Determine the [X, Y] coordinate at the center of the cell enclosing the given text.  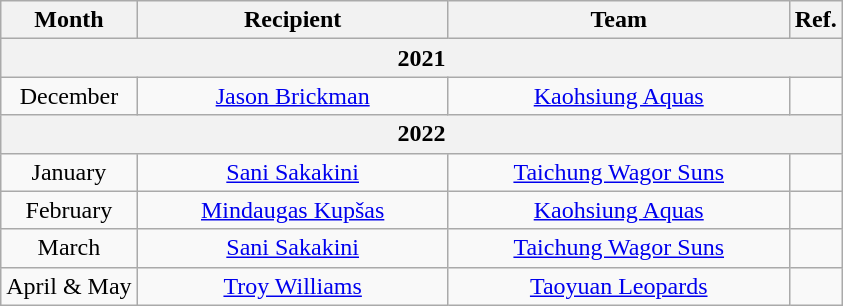
March [69, 248]
2021 [422, 58]
December [69, 96]
February [69, 210]
Month [69, 20]
Jason Brickman [292, 96]
Mindaugas Kupšas [292, 210]
Recipient [292, 20]
January [69, 172]
2022 [422, 134]
Team [618, 20]
Ref. [816, 20]
April & May [69, 286]
Taoyuan Leopards [618, 286]
Troy Williams [292, 286]
